Capture the cell that displays the provided text and extract its (X, Y) central coordinate. 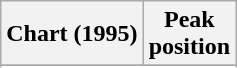
Peak position (189, 34)
Chart (1995) (72, 34)
